Determine the (x, y) coordinate at the center of the cell enclosing the given text.  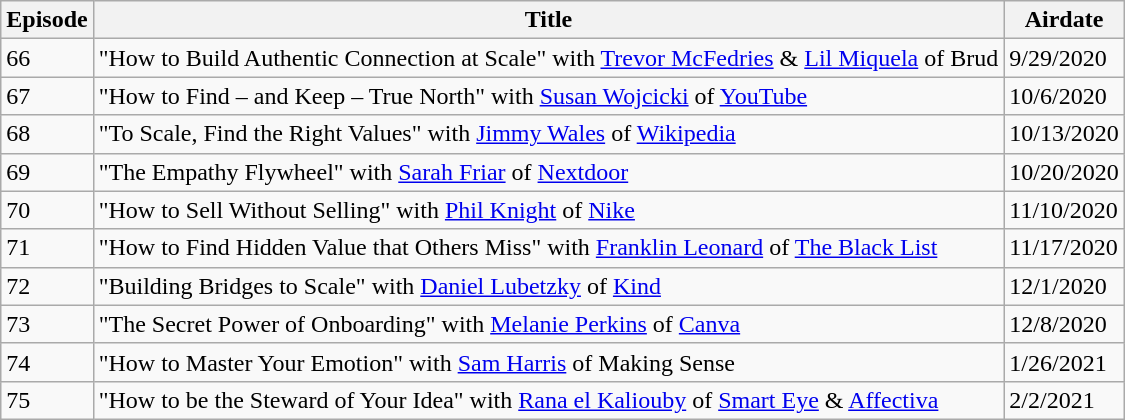
11/17/2020 (1064, 248)
10/20/2020 (1064, 172)
"How to Master Your Emotion" with Sam Harris of Making Sense (548, 362)
69 (47, 172)
67 (47, 96)
73 (47, 324)
74 (47, 362)
Episode (47, 20)
"How to Find Hidden Value that Others Miss" with Franklin Leonard of The Black List (548, 248)
68 (47, 134)
11/10/2020 (1064, 210)
10/13/2020 (1064, 134)
9/29/2020 (1064, 58)
"Building Bridges to Scale" with Daniel Lubetzky of Kind (548, 286)
"The Empathy Flywheel" with Sarah Friar of Nextdoor (548, 172)
12/1/2020 (1064, 286)
66 (47, 58)
"How to be the Steward of Your Idea" with Rana el Kaliouby of Smart Eye & Affectiva (548, 400)
2/2/2021 (1064, 400)
Airdate (1064, 20)
"To Scale, Find the Right Values" with Jimmy Wales of Wikipedia (548, 134)
70 (47, 210)
71 (47, 248)
75 (47, 400)
"How to Sell Without Selling" with Phil Knight of Nike (548, 210)
Title (548, 20)
12/8/2020 (1064, 324)
10/6/2020 (1064, 96)
"How to Build Authentic Connection at Scale" with Trevor McFedries & Lil Miquela of Brud (548, 58)
72 (47, 286)
1/26/2021 (1064, 362)
"The Secret Power of Onboarding" with Melanie Perkins of Canva (548, 324)
"How to Find – and Keep – True North" with Susan Wojcicki of YouTube (548, 96)
